Return (x, y) of the center of cell containing provided text 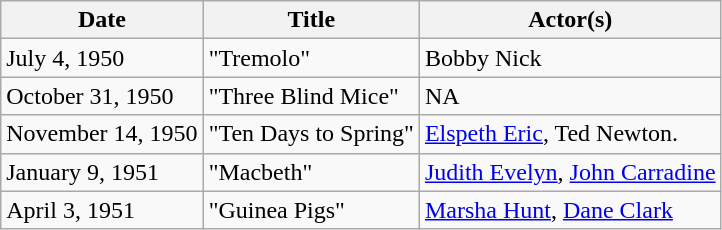
November 14, 1950 (102, 134)
January 9, 1951 (102, 172)
"Ten Days to Spring" (311, 134)
"Macbeth" (311, 172)
Date (102, 20)
Judith Evelyn, John Carradine (570, 172)
October 31, 1950 (102, 96)
Marsha Hunt, Dane Clark (570, 210)
NA (570, 96)
Title (311, 20)
Actor(s) (570, 20)
July 4, 1950 (102, 58)
"Tremolo" (311, 58)
April 3, 1951 (102, 210)
Bobby Nick (570, 58)
Elspeth Eric, Ted Newton. (570, 134)
"Three Blind Mice" (311, 96)
"Guinea Pigs" (311, 210)
